From the cell containing the given text, extract its center point as (X, Y) coordinate. 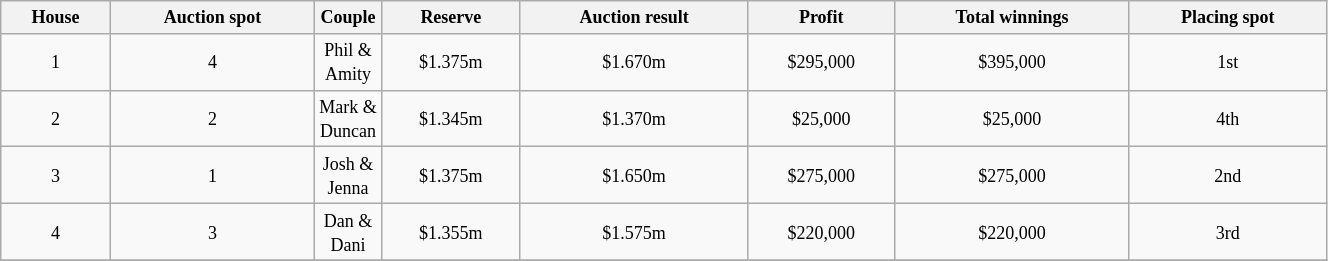
$1.575m (634, 232)
4th (1228, 118)
$1.650m (634, 176)
$1.345m (450, 118)
Reserve (450, 18)
$395,000 (1012, 62)
Dan & Dani (348, 232)
2nd (1228, 176)
House (56, 18)
Couple (348, 18)
$1.370m (634, 118)
$1.355m (450, 232)
$1.670m (634, 62)
Phil & Amity (348, 62)
Total winnings (1012, 18)
1st (1228, 62)
Mark & Duncan (348, 118)
Auction result (634, 18)
3rd (1228, 232)
Josh & Jenna (348, 176)
$295,000 (822, 62)
Placing spot (1228, 18)
Profit (822, 18)
Auction spot (212, 18)
